Locate the cell with the specified text and output its [x, y] center coordinate. 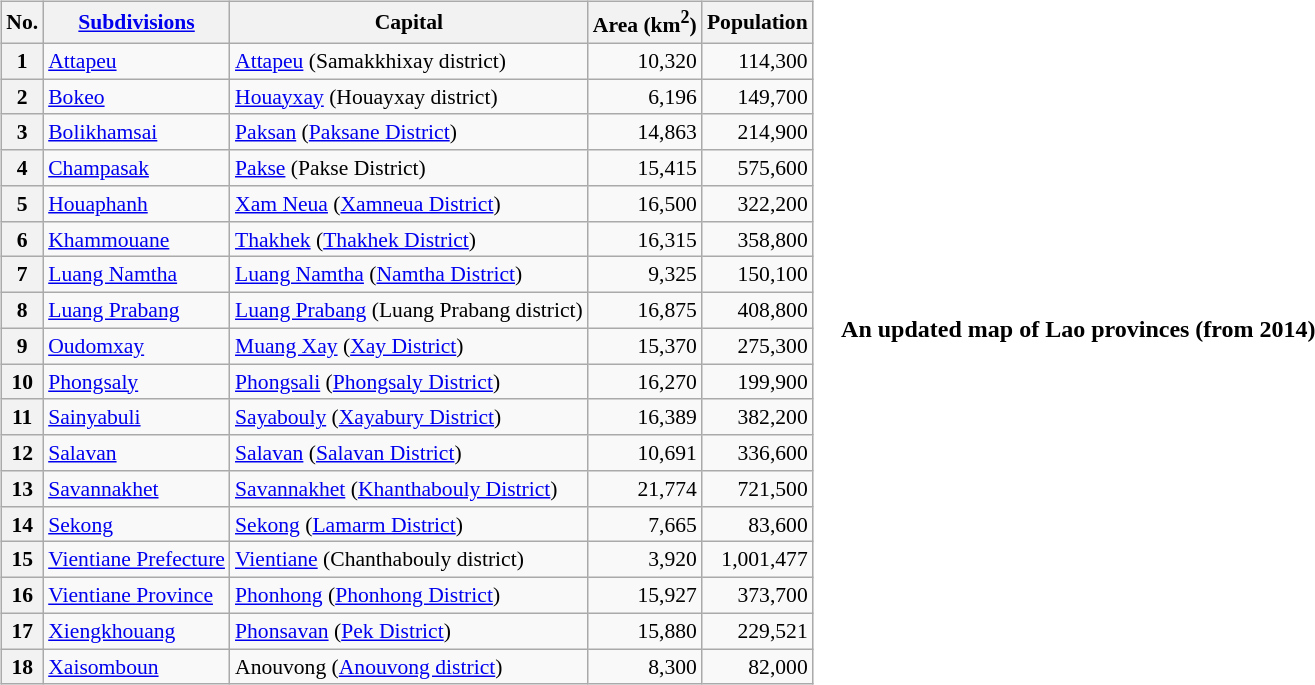
16,500 [645, 204]
149,700 [758, 97]
7,665 [645, 524]
16,315 [645, 239]
Savannakhet (Khanthabouly District) [409, 489]
Muang Xay (Xay District) [409, 346]
Luang Namtha [136, 275]
Capital [409, 22]
3 [22, 132]
275,300 [758, 346]
Bolikhamsai [136, 132]
Sainyabuli [136, 417]
14 [22, 524]
Luang Prabang (Luang Prabang district) [409, 311]
199,900 [758, 382]
Khammouane [136, 239]
82,000 [758, 667]
15,370 [645, 346]
Phongsaly [136, 382]
5 [22, 204]
15,927 [645, 596]
3,920 [645, 560]
15,415 [645, 168]
Population [758, 22]
Vientiane (Chanthabouly district) [409, 560]
Luang Namtha (Namtha District) [409, 275]
2 [22, 97]
15,880 [645, 631]
9 [22, 346]
373,700 [758, 596]
Champasak [136, 168]
12 [22, 453]
13 [22, 489]
721,500 [758, 489]
Phonsavan (Pek District) [409, 631]
358,800 [758, 239]
Bokeo [136, 97]
16,389 [645, 417]
11 [22, 417]
9,325 [645, 275]
8 [22, 311]
382,200 [758, 417]
1,001,477 [758, 560]
10,691 [645, 453]
17 [22, 631]
7 [22, 275]
16,875 [645, 311]
Houaphanh [136, 204]
4 [22, 168]
Xam Neua (Xamneua District) [409, 204]
229,521 [758, 631]
Pakse (Pakse District) [409, 168]
Luang Prabang [136, 311]
Phonhong (Phonhong District) [409, 596]
14,863 [645, 132]
21,774 [645, 489]
Sayabouly (Xayabury District) [409, 417]
Anouvong (Anouvong district) [409, 667]
Area (km2) [645, 22]
18 [22, 667]
83,600 [758, 524]
Xaisomboun [136, 667]
Xiengkhouang [136, 631]
Houayxay (Houayxay district) [409, 97]
Attapeu (Samakkhixay district) [409, 61]
16,270 [645, 382]
10,320 [645, 61]
Vientiane Province [136, 596]
Attapeu [136, 61]
150,100 [758, 275]
8,300 [645, 667]
15 [22, 560]
Savannakhet [136, 489]
Thakhek (Thakhek District) [409, 239]
Vientiane Prefecture [136, 560]
575,600 [758, 168]
Oudomxay [136, 346]
No. [22, 22]
114,300 [758, 61]
Paksan (Paksane District) [409, 132]
Sekong [136, 524]
16 [22, 596]
214,900 [758, 132]
10 [22, 382]
Salavan [136, 453]
6 [22, 239]
1 [22, 61]
6,196 [645, 97]
322,200 [758, 204]
Phongsali (Phongsaly District) [409, 382]
408,800 [758, 311]
Subdivisions [136, 22]
Sekong (Lamarm District) [409, 524]
336,600 [758, 453]
Salavan (Salavan District) [409, 453]
